From the cell containing the given text, extract its center point as (x, y) coordinate. 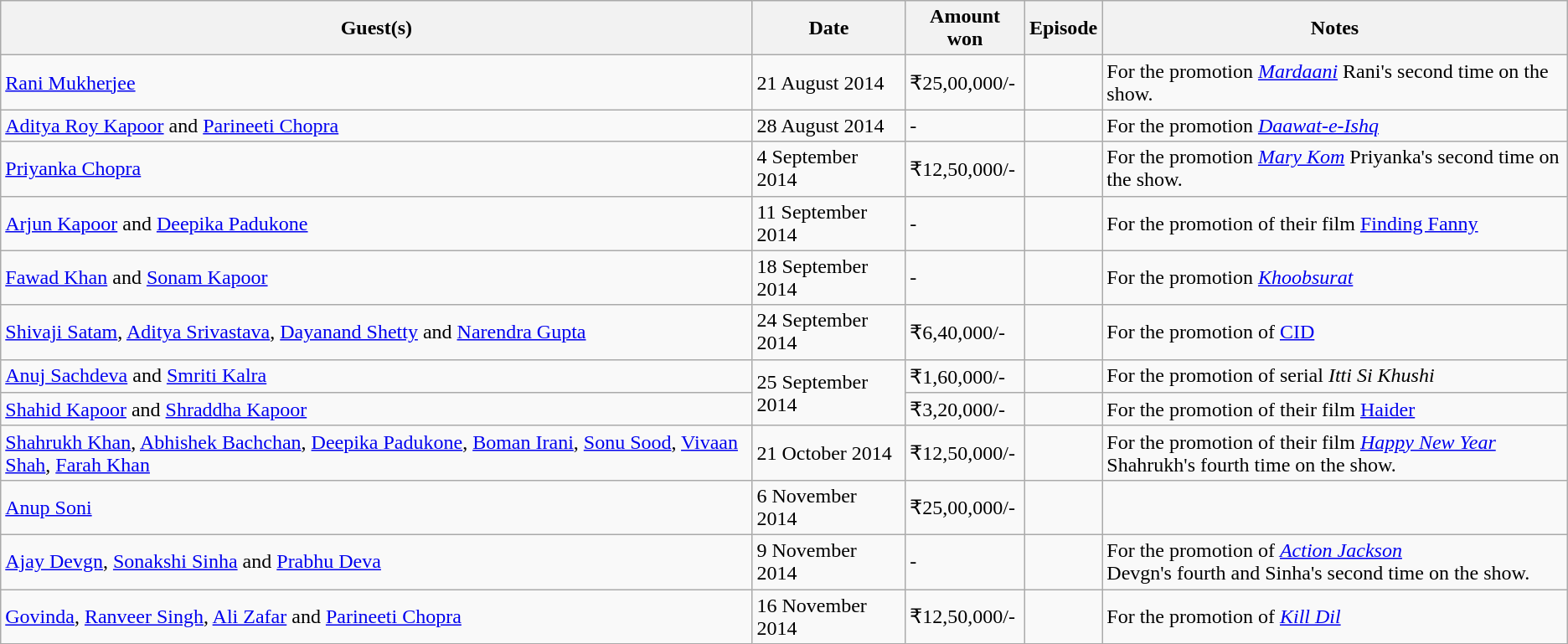
For the promotion of Action JacksonDevgn's fourth and Sinha's second time on the show. (1335, 561)
11 September 2014 (829, 223)
₹3,20,000/- (965, 410)
28 August 2014 (829, 126)
For the promotion of serial Itti Si Khushi (1335, 376)
Episode (1063, 28)
Anup Soni (377, 507)
Shivaji Satam, Aditya Srivastava, Dayanand Shetty and Narendra Gupta (377, 332)
For the promotion Mary Kom Priyanka's second time on the show. (1335, 169)
For the promotion Daawat-e-Ishq (1335, 126)
₹1,60,000/- (965, 376)
9 November 2014 (829, 561)
25 September 2014 (829, 392)
18 September 2014 (829, 278)
4 September 2014 (829, 169)
Rani Mukherjee (377, 82)
21 August 2014 (829, 82)
Notes (1335, 28)
6 November 2014 (829, 507)
Shahrukh Khan, Abhishek Bachchan, Deepika Padukone, Boman Irani, Sonu Sood, Vivaan Shah, Farah Khan (377, 452)
Guest(s) (377, 28)
For the promotion of their film Haider (1335, 410)
₹6,40,000/- (965, 332)
Govinda, Ranveer Singh, Ali Zafar and Parineeti Chopra (377, 616)
Date (829, 28)
Ajay Devgn, Sonakshi Sinha and Prabhu Deva (377, 561)
For the promotion Mardaani Rani's second time on the show. (1335, 82)
Fawad Khan and Sonam Kapoor (377, 278)
Shahid Kapoor and Shraddha Kapoor (377, 410)
Aditya Roy Kapoor and Parineeti Chopra (377, 126)
24 September 2014 (829, 332)
Amount won (965, 28)
16 November 2014 (829, 616)
For the promotion of their film Happy New YearShahrukh's fourth time on the show. (1335, 452)
Anuj Sachdeva and Smriti Kalra (377, 376)
Arjun Kapoor and Deepika Padukone (377, 223)
21 October 2014 (829, 452)
For the promotion Khoobsurat (1335, 278)
For the promotion of their film Finding Fanny (1335, 223)
For the promotion of Kill Dil (1335, 616)
For the promotion of CID (1335, 332)
Priyanka Chopra (377, 169)
